Extract the [x, y] coordinate from the center of the cell holding the provided text.  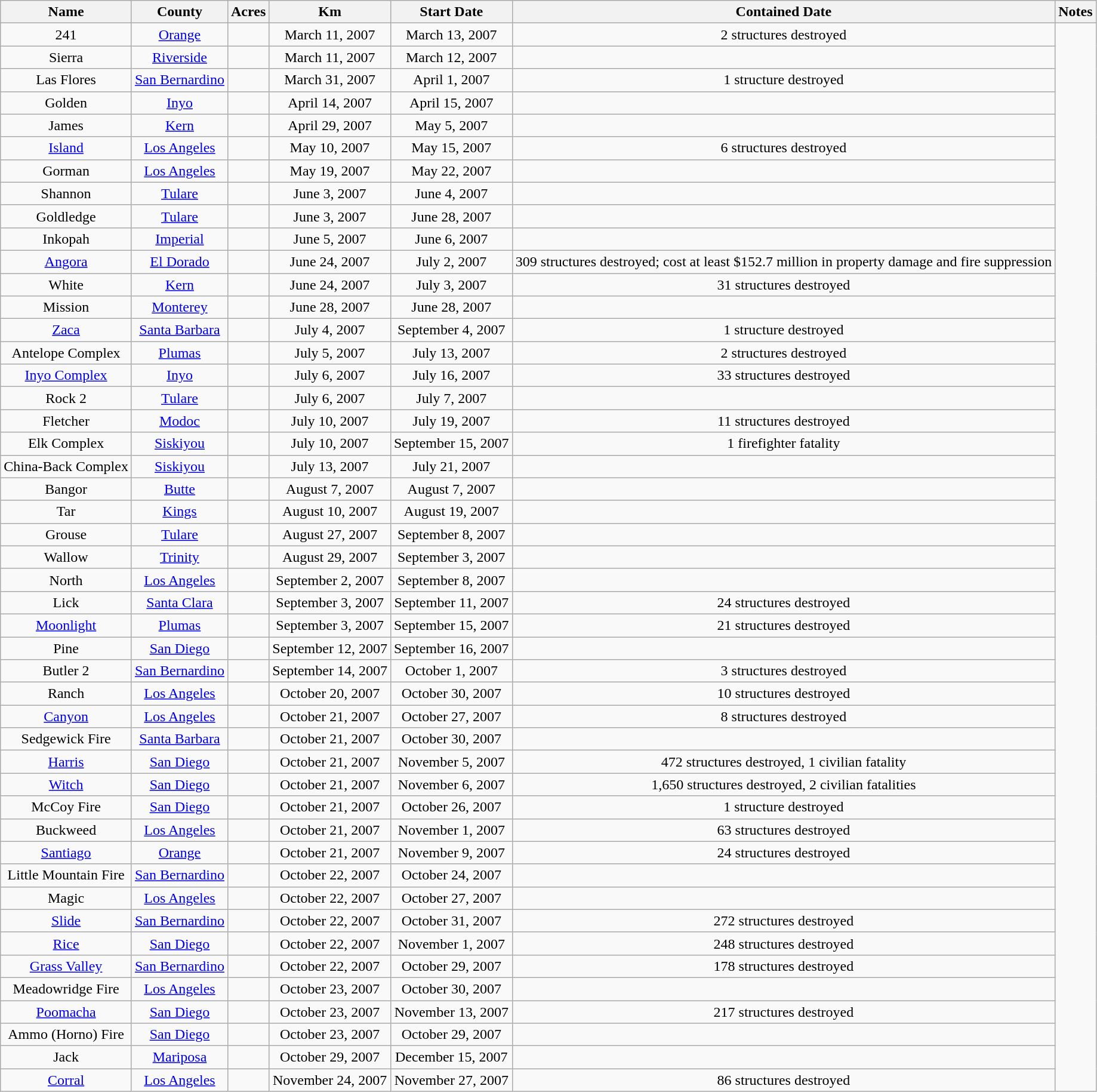
Poomacha [66, 1012]
North [66, 580]
County [179, 12]
November 9, 2007 [451, 853]
May 15, 2007 [451, 148]
Mariposa [179, 1057]
272 structures destroyed [784, 921]
El Dorado [179, 262]
Bangor [66, 489]
Wallow [66, 557]
Contained Date [784, 12]
21 structures destroyed [784, 625]
Butte [179, 489]
October 31, 2007 [451, 921]
Fletcher [66, 421]
Slide [66, 921]
3 structures destroyed [784, 671]
July 5, 2007 [330, 353]
March 13, 2007 [451, 35]
May 19, 2007 [330, 171]
178 structures destroyed [784, 966]
33 structures destroyed [784, 376]
October 20, 2007 [330, 694]
Sedgewick Fire [66, 739]
Grouse [66, 534]
October 26, 2007 [451, 807]
April 14, 2007 [330, 103]
September 14, 2007 [330, 671]
March 12, 2007 [451, 57]
August 27, 2007 [330, 534]
Monterey [179, 307]
August 29, 2007 [330, 557]
Golden [66, 103]
Km [330, 12]
August 19, 2007 [451, 512]
July 2, 2007 [451, 262]
July 4, 2007 [330, 330]
Shannon [66, 193]
March 31, 2007 [330, 80]
Jack [66, 1057]
Modoc [179, 421]
October 24, 2007 [451, 875]
Rock 2 [66, 398]
July 7, 2007 [451, 398]
Elk Complex [66, 444]
Canyon [66, 716]
July 19, 2007 [451, 421]
Rice [66, 943]
Tar [66, 512]
Angora [66, 262]
63 structures destroyed [784, 830]
June 4, 2007 [451, 193]
James [66, 125]
Butler 2 [66, 671]
June 5, 2007 [330, 239]
White [66, 285]
Sierra [66, 57]
June 6, 2007 [451, 239]
August 10, 2007 [330, 512]
10 structures destroyed [784, 694]
241 [66, 35]
October 1, 2007 [451, 671]
Las Flores [66, 80]
Acres [248, 12]
April 29, 2007 [330, 125]
September 2, 2007 [330, 580]
September 12, 2007 [330, 648]
Ammo (Horno) Fire [66, 1035]
Magic [66, 898]
Meadowridge Fire [66, 989]
September 11, 2007 [451, 602]
Lick [66, 602]
Inyo Complex [66, 376]
November 13, 2007 [451, 1012]
May 22, 2007 [451, 171]
Little Mountain Fire [66, 875]
Start Date [451, 12]
Antelope Complex [66, 353]
July 21, 2007 [451, 466]
Witch [66, 785]
Goldledge [66, 216]
July 3, 2007 [451, 285]
Pine [66, 648]
11 structures destroyed [784, 421]
248 structures destroyed [784, 943]
Moonlight [66, 625]
31 structures destroyed [784, 285]
September 4, 2007 [451, 330]
Zaca [66, 330]
April 15, 2007 [451, 103]
Harris [66, 762]
November 6, 2007 [451, 785]
Imperial [179, 239]
1 firefighter fatality [784, 444]
Gorman [66, 171]
April 1, 2007 [451, 80]
September 16, 2007 [451, 648]
May 5, 2007 [451, 125]
Inkopah [66, 239]
1,650 structures destroyed, 2 civilian fatalities [784, 785]
Kings [179, 512]
Mission [66, 307]
Trinity [179, 557]
Notes [1076, 12]
Riverside [179, 57]
Corral [66, 1080]
McCoy Fire [66, 807]
November 5, 2007 [451, 762]
November 24, 2007 [330, 1080]
December 15, 2007 [451, 1057]
November 27, 2007 [451, 1080]
Name [66, 12]
Santa Clara [179, 602]
Ranch [66, 694]
86 structures destroyed [784, 1080]
May 10, 2007 [330, 148]
217 structures destroyed [784, 1012]
Grass Valley [66, 966]
8 structures destroyed [784, 716]
472 structures destroyed, 1 civilian fatality [784, 762]
Santiago [66, 853]
July 16, 2007 [451, 376]
309 structures destroyed; cost at least $152.7 million in property damage and fire suppression [784, 262]
Island [66, 148]
6 structures destroyed [784, 148]
Buckweed [66, 830]
China-Back Complex [66, 466]
